Extract the [x, y] coordinate from the center of the cell holding the provided text.  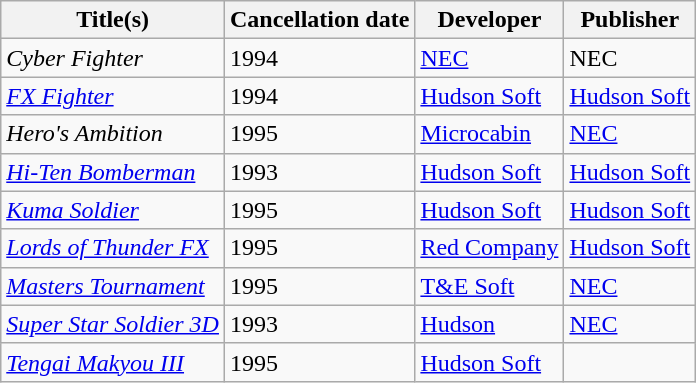
Title(s) [113, 20]
Developer [490, 20]
Kuma Soldier [113, 210]
Super Star Soldier 3D [113, 324]
Microcabin [490, 134]
Masters Tournament [113, 286]
Hi-Ten Bomberman [113, 172]
Hero's Ambition [113, 134]
Cyber Fighter [113, 58]
Red Company [490, 248]
Tengai Makyou III [113, 362]
T&E Soft [490, 286]
Publisher [630, 20]
Lords of Thunder FX [113, 248]
Hudson [490, 324]
FX Fighter [113, 96]
Cancellation date [319, 20]
